Output the [X, Y] coordinate of the center of the cell containing the given text.  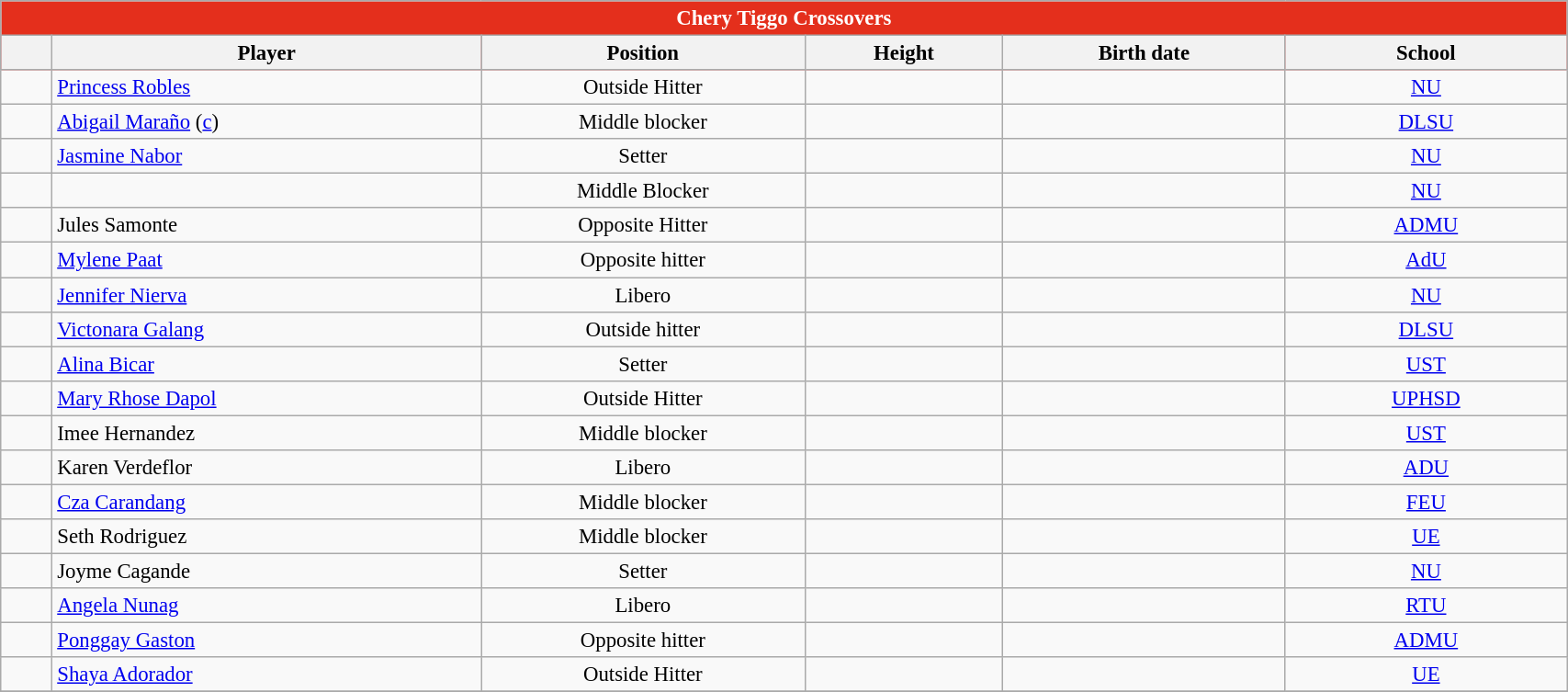
ADU [1426, 468]
Mylene Paat [266, 260]
Victonara Galang [266, 329]
Player [266, 53]
Middle Blocker [643, 191]
Shaya Adorador [266, 675]
Jasmine Nabor [266, 156]
Mary Rhose Dapol [266, 398]
Abigail Maraño (c) [266, 122]
Birth date [1145, 53]
Ponggay Gaston [266, 641]
UPHSD [1426, 398]
Alina Bicar [266, 364]
Jules Samonte [266, 225]
Angela Nunag [266, 606]
FEU [1426, 502]
Outside hitter [643, 329]
Chery Tiggo Crossovers [784, 18]
Imee Hernandez [266, 433]
Jennifer Nierva [266, 295]
Opposite Hitter [643, 225]
Height [904, 53]
Karen Verdeflor [266, 468]
Position [643, 53]
Joyme Cagande [266, 571]
Princess Robles [266, 87]
RTU [1426, 606]
School [1426, 53]
Seth Rodriguez [266, 537]
Cza Carandang [266, 502]
AdU [1426, 260]
